Search for the cell housing the specified text and yield its (x, y) center coordinate. 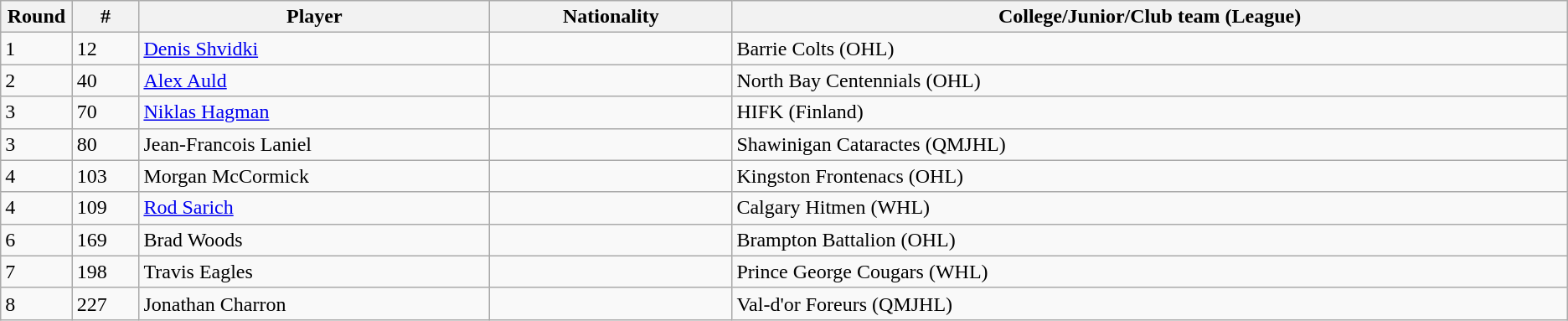
169 (106, 240)
Kingston Frontenacs (OHL) (1149, 176)
1 (37, 49)
# (106, 17)
Rod Sarich (315, 208)
Alex Auld (315, 80)
Nationality (611, 17)
Jonathan Charron (315, 303)
Brampton Battalion (OHL) (1149, 240)
North Bay Centennials (OHL) (1149, 80)
Jean-Francois Laniel (315, 144)
Calgary Hitmen (WHL) (1149, 208)
Val-d'or Foreurs (QMJHL) (1149, 303)
103 (106, 176)
Denis Shvidki (315, 49)
Shawinigan Cataractes (QMJHL) (1149, 144)
Brad Woods (315, 240)
6 (37, 240)
Morgan McCormick (315, 176)
80 (106, 144)
2 (37, 80)
8 (37, 303)
12 (106, 49)
109 (106, 208)
Niklas Hagman (315, 112)
227 (106, 303)
Round (37, 17)
College/Junior/Club team (League) (1149, 17)
HIFK (Finland) (1149, 112)
70 (106, 112)
Prince George Cougars (WHL) (1149, 272)
Player (315, 17)
7 (37, 272)
Travis Eagles (315, 272)
Barrie Colts (OHL) (1149, 49)
198 (106, 272)
40 (106, 80)
